Return the [x, y] coordinate for the center point of the cell that contains the specified text.  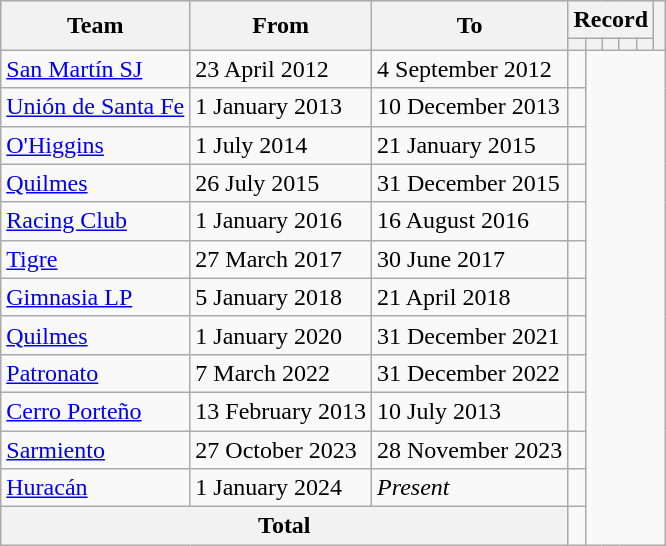
26 July 2015 [281, 183]
Cerro Porteño [96, 411]
21 April 2018 [470, 297]
San Martín SJ [96, 69]
7 March 2022 [281, 373]
13 February 2013 [281, 411]
31 December 2021 [470, 335]
Tigre [96, 259]
16 August 2016 [470, 221]
From [281, 26]
21 January 2015 [470, 145]
Sarmiento [96, 449]
27 October 2023 [281, 449]
Racing Club [96, 221]
Present [470, 488]
10 July 2013 [470, 411]
1 January 2020 [281, 335]
Team [96, 26]
Patronato [96, 373]
1 January 2013 [281, 107]
Huracán [96, 488]
27 March 2017 [281, 259]
23 April 2012 [281, 69]
Unión de Santa Fe [96, 107]
30 June 2017 [470, 259]
10 December 2013 [470, 107]
Record [611, 20]
5 January 2018 [281, 297]
4 September 2012 [470, 69]
1 July 2014 [281, 145]
To [470, 26]
Gimnasia LP [96, 297]
31 December 2022 [470, 373]
28 November 2023 [470, 449]
Total [284, 526]
O'Higgins [96, 145]
1 January 2016 [281, 221]
1 January 2024 [281, 488]
31 December 2015 [470, 183]
